From the cell containing the given text, extract its center point as [X, Y] coordinate. 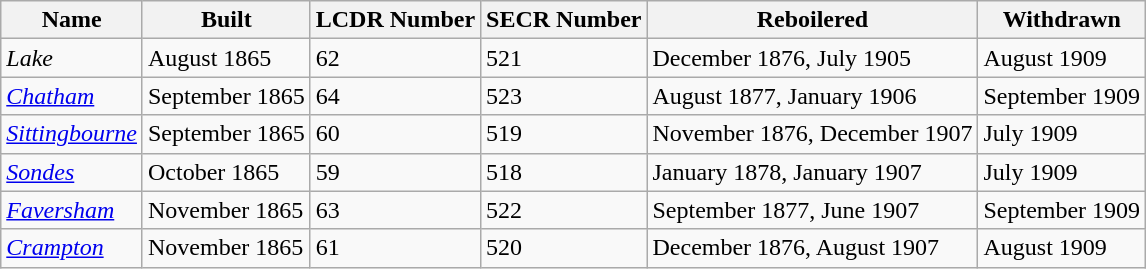
64 [395, 96]
August 1877, January 1906 [812, 96]
Sondes [72, 172]
Name [72, 20]
November 1876, December 1907 [812, 134]
520 [564, 248]
Withdrawn [1062, 20]
October 1865 [226, 172]
September 1877, June 1907 [812, 210]
Crampton [72, 248]
519 [564, 134]
Sittingbourne [72, 134]
518 [564, 172]
61 [395, 248]
63 [395, 210]
522 [564, 210]
August 1865 [226, 58]
521 [564, 58]
62 [395, 58]
LCDR Number [395, 20]
January 1878, January 1907 [812, 172]
60 [395, 134]
December 1876, August 1907 [812, 248]
Faversham [72, 210]
523 [564, 96]
Built [226, 20]
Reboilered [812, 20]
Lake [72, 58]
SECR Number [564, 20]
December 1876, July 1905 [812, 58]
Chatham [72, 96]
59 [395, 172]
